Return the (X, Y) coordinate for the center point of the cell that contains the specified text.  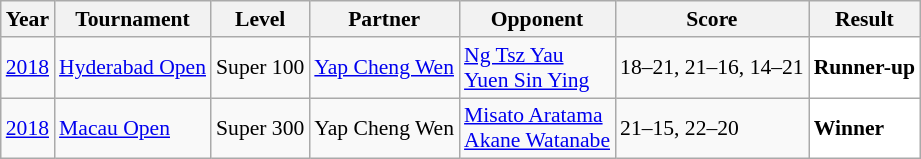
Partner (384, 19)
18–21, 21–16, 14–21 (712, 68)
Score (712, 19)
Level (260, 19)
Runner-up (864, 68)
Super 100 (260, 68)
Winner (864, 128)
21–15, 22–20 (712, 128)
Tournament (132, 19)
Macau Open (132, 128)
Result (864, 19)
Super 300 (260, 128)
Misato Aratama Akane Watanabe (537, 128)
Opponent (537, 19)
Hyderabad Open (132, 68)
Ng Tsz Yau Yuen Sin Ying (537, 68)
Year (28, 19)
